Scan for the cell matching the given text and deliver its (X, Y) coordinate at center. 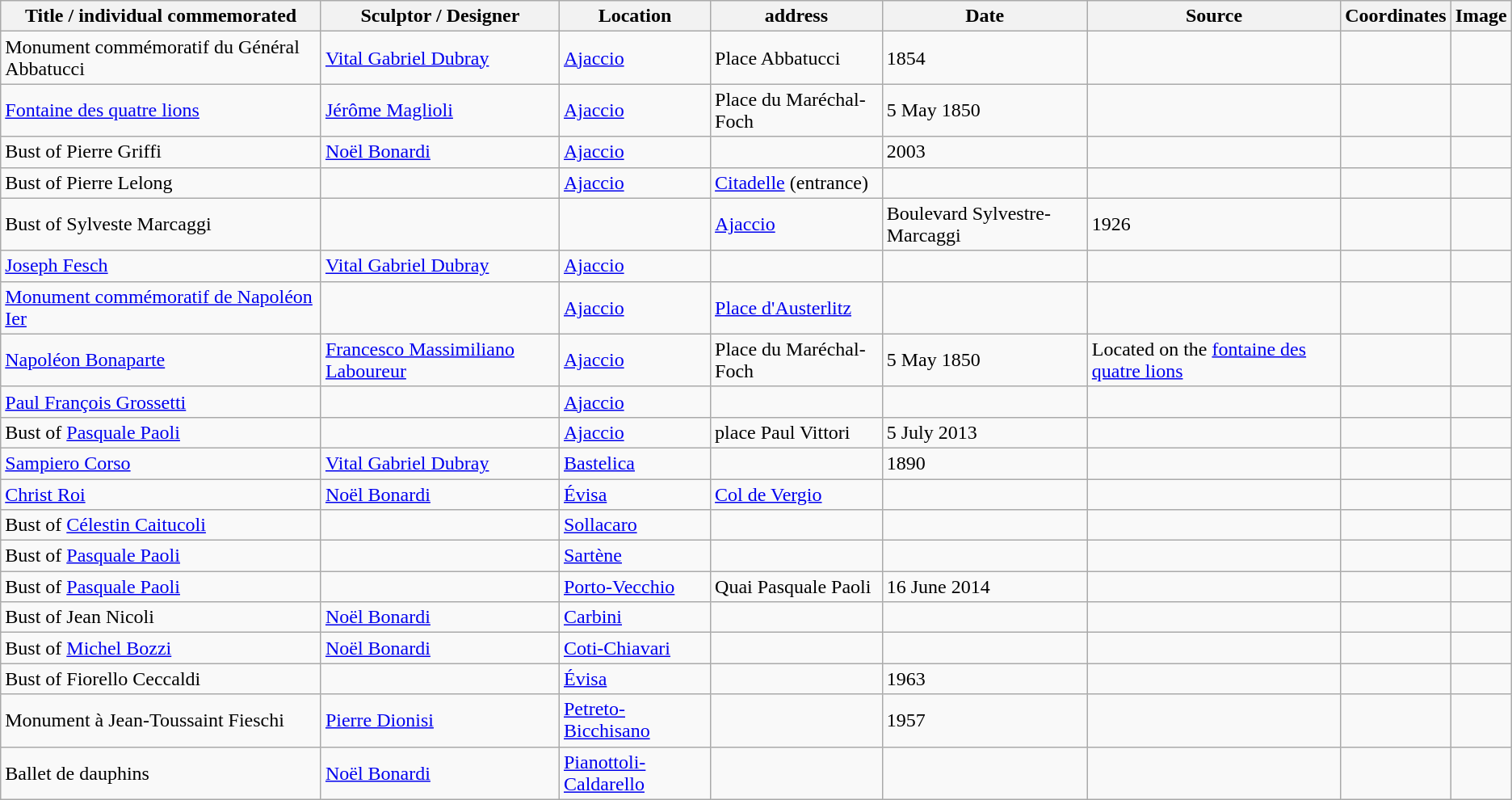
Pianottoli-Caldarello (635, 773)
Place d'Austerlitz (796, 307)
Sampiero Corso (162, 463)
1926 (1213, 225)
Bust of Sylveste Marcaggi (162, 225)
Monument commémoratif du Général Abbatucci (162, 58)
Bust of Michel Bozzi (162, 648)
Located on the fontaine des quatre lions (1213, 360)
1890 (985, 463)
2003 (985, 152)
Napoléon Bonaparte (162, 360)
Sollacaro (635, 525)
Ballet de dauphins (162, 773)
Coti-Chiavari (635, 648)
Porto-Vecchio (635, 587)
5 July 2013 (985, 432)
16 June 2014 (985, 587)
Monument commémoratif de Napoléon Ier (162, 307)
Bust of Pierre Lelong (162, 183)
Bust of Jean Nicoli (162, 617)
Coordinates (1396, 16)
Col de Vergio (796, 494)
Paul François Grossetti (162, 402)
Boulevard Sylvestre-Marcaggi (985, 225)
Bust of Fiorello Ceccaldi (162, 679)
address (796, 16)
place Paul Vittori (796, 432)
Date (985, 16)
Title / individual commemorated (162, 16)
Christ Roi (162, 494)
Fontaine des quatre lions (162, 110)
Bust of Pierre Griffi (162, 152)
Quai Pasquale Paoli (796, 587)
1957 (985, 721)
Bust of Célestin Caitucoli (162, 525)
Pierre Dionisi (439, 721)
Image (1481, 16)
Joseph Fesch (162, 266)
Jérôme Maglioli (439, 110)
Monument à Jean-Toussaint Fieschi (162, 721)
Carbini (635, 617)
Sartène (635, 556)
Location (635, 16)
Sculptor / Designer (439, 16)
Citadelle (entrance) (796, 183)
Bastelica (635, 463)
Francesco Massimiliano Laboureur (439, 360)
Petreto-Bicchisano (635, 721)
1963 (985, 679)
Place Abbatucci (796, 58)
1854 (985, 58)
Source (1213, 16)
